Pinpoint the cell where the given text exists, returning its (X, Y) midpoint coordinate. 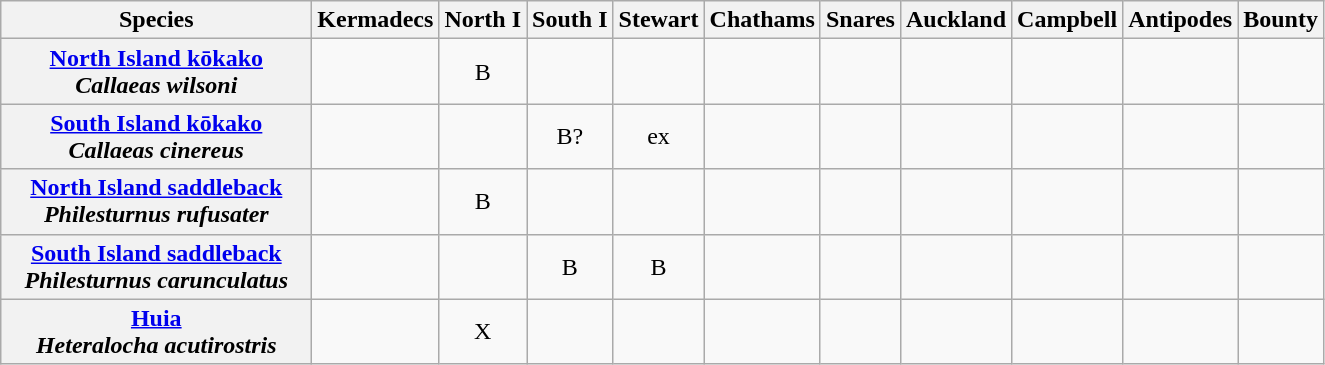
South Island kōkakoCallaeas cinereus (156, 136)
North Island kōkakoCallaeas wilsoni (156, 72)
North Island saddlebackPhilesturnus rufusater (156, 202)
HuiaHeteralocha acutirostris (156, 332)
Campbell (1068, 20)
B? (570, 136)
Stewart (658, 20)
Species (156, 20)
Chathams (762, 20)
Auckland (956, 20)
South I (570, 20)
North I (483, 20)
Snares (860, 20)
Bounty (1281, 20)
X (483, 332)
Kermadecs (376, 20)
Antipodes (1180, 20)
ex (658, 136)
South Island saddlebackPhilesturnus carunculatus (156, 266)
